Find where the given text appears and provide that cell's center as (X, Y) coordinate. 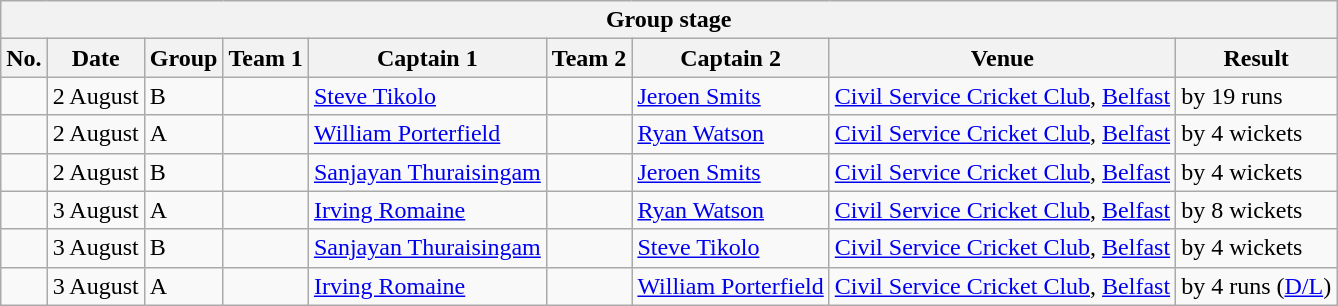
Venue (1002, 58)
Date (96, 58)
Result (1256, 58)
by 8 wickets (1256, 210)
Captain 2 (730, 58)
Team 2 (589, 58)
Group stage (669, 20)
Group (184, 58)
by 19 runs (1256, 96)
No. (24, 58)
Team 1 (266, 58)
by 4 runs (D/L) (1256, 286)
Captain 1 (427, 58)
